Scan for the cell matching the given text and deliver its (X, Y) coordinate at center. 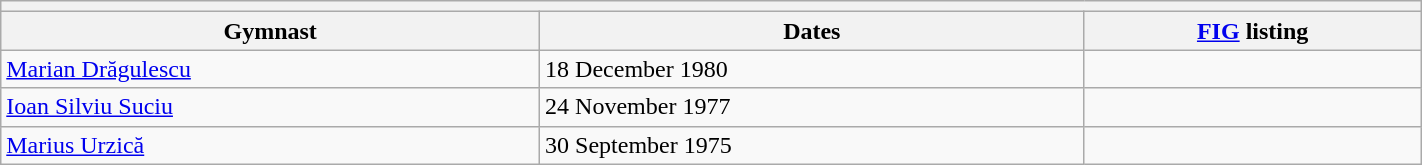
Gymnast (270, 31)
Ioan Silviu Suciu (270, 107)
30 September 1975 (812, 145)
Marius Urzică (270, 145)
18 December 1980 (812, 69)
24 November 1977 (812, 107)
Marian Drăgulescu (270, 69)
FIG listing (1252, 31)
Dates (812, 31)
